Extract the [X, Y] coordinate from the center of the cell holding the provided text.  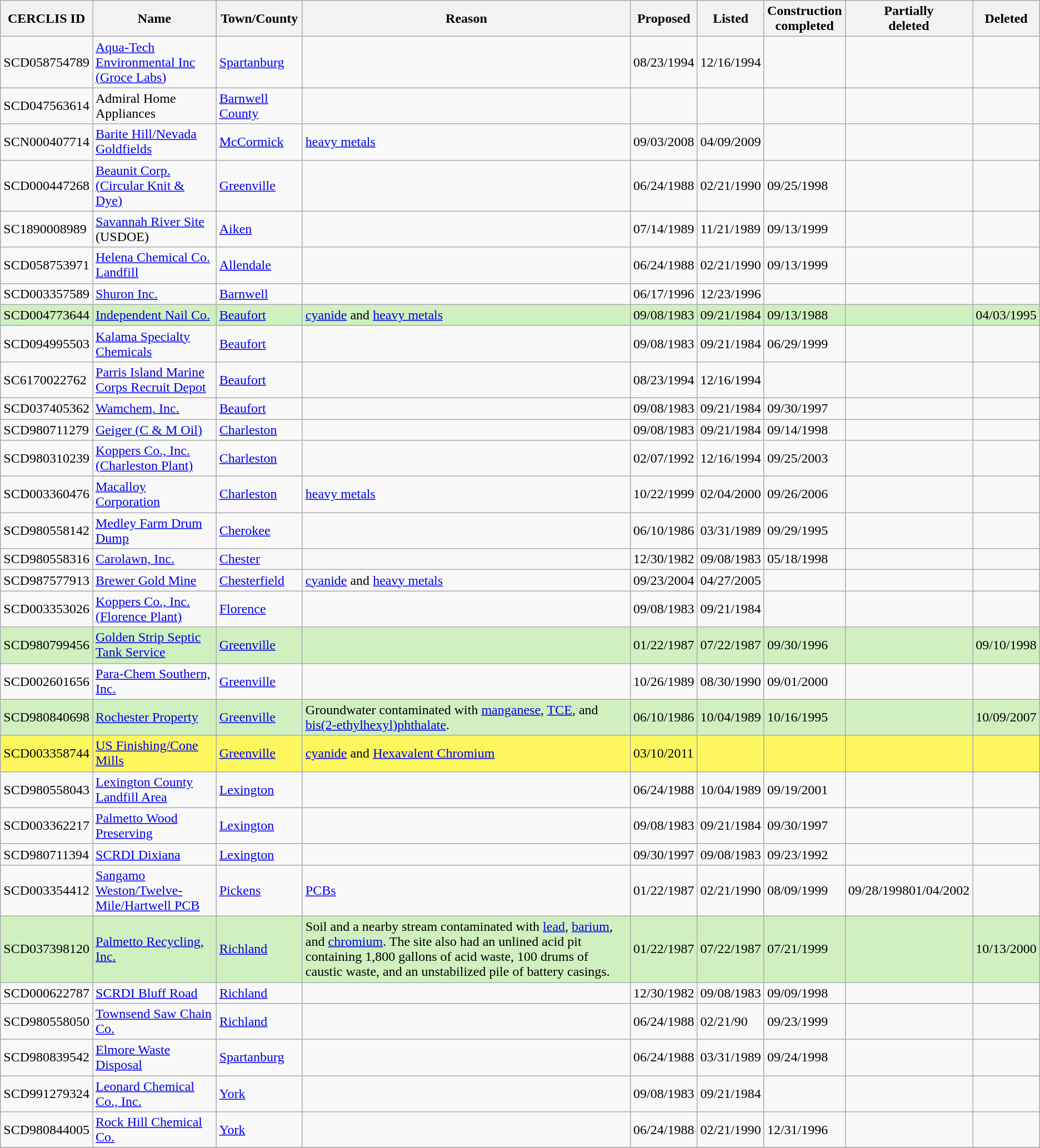
09/23/1999 [804, 1022]
04/03/1995 [1006, 315]
Barnwell [259, 294]
04/27/2005 [731, 580]
Golden Strip Septic Tank Service [154, 645]
09/28/199801/04/2002 [909, 890]
04/09/2009 [731, 142]
SCD003357589 [47, 294]
SCD094995503 [47, 343]
Elmore Waste Disposal [154, 1057]
SCD003353026 [47, 609]
US Finishing/Cone Mills [154, 753]
Sangamo Weston/Twelve-Mile/Hartwell PCB [154, 890]
SCD058753971 [47, 265]
Helena Chemical Co. Landfill [154, 265]
SC6170022762 [47, 380]
02/21/90 [731, 1022]
SCD991279324 [47, 1094]
SCD004773644 [47, 315]
Proposed [664, 19]
Para-Chem Southern, Inc. [154, 681]
03/10/2011 [664, 753]
Allendale [259, 265]
Listed [731, 19]
09/25/2003 [804, 459]
09/01/2000 [804, 681]
10/13/2000 [1006, 949]
09/23/2004 [664, 580]
Barnwell County [259, 106]
Chester [259, 559]
07/14/1989 [664, 229]
Aiken [259, 229]
Rock Hill Chemical Co. [154, 1130]
SCD980558050 [47, 1022]
SCD980840698 [47, 718]
09/19/2001 [804, 790]
SCD987577913 [47, 580]
SCD980844005 [47, 1130]
SCD037405362 [47, 408]
SCD980558316 [47, 559]
Geiger (C & M Oil) [154, 429]
Town/County [259, 19]
10/26/1989 [664, 681]
Admiral Home Appliances [154, 106]
Partiallydeleted [909, 19]
McCormick [259, 142]
SCD980711394 [47, 854]
SCN000407714 [47, 142]
SCD000447268 [47, 186]
02/04/2000 [731, 494]
SCD980799456 [47, 645]
Independent Nail Co. [154, 315]
05/18/1998 [804, 559]
Palmetto Recycling, Inc. [154, 949]
12/23/1996 [731, 294]
PCBs [466, 890]
09/30/1996 [804, 645]
SCD980711279 [47, 429]
Leonard Chemical Co., Inc. [154, 1094]
SCD003362217 [47, 825]
SC1890008989 [47, 229]
Townsend Saw Chain Co. [154, 1022]
09/25/1998 [804, 186]
06/29/1999 [804, 343]
Rochester Property [154, 718]
02/07/1992 [664, 459]
09/13/1988 [804, 315]
Wamchem, Inc. [154, 408]
Medley Farm Drum Dump [154, 531]
Carolawn, Inc. [154, 559]
09/24/1998 [804, 1057]
Chesterfield [259, 580]
Beaunit Corp. (Circular Knit & Dye) [154, 186]
SCD003358744 [47, 753]
10/16/1995 [804, 718]
Lexington County Landfill Area [154, 790]
cyanide and Hexavalent Chromium [466, 753]
Name [154, 19]
08/30/1990 [731, 681]
Barite Hill/Nevada Goldfields [154, 142]
Pickens [259, 890]
SCD980558043 [47, 790]
07/21/1999 [804, 949]
09/03/2008 [664, 142]
SCRDI Dixiana [154, 854]
SCRDI Bluff Road [154, 992]
09/29/1995 [804, 531]
09/23/1992 [804, 854]
SCD047563614 [47, 106]
CERCLIS ID [47, 19]
Deleted [1006, 19]
SCD037398120 [47, 949]
SCD000622787 [47, 992]
08/09/1999 [804, 890]
Macalloy Corporation [154, 494]
10/22/1999 [664, 494]
09/09/1998 [804, 992]
09/14/1998 [804, 429]
Groundwater contaminated with manganese, TCE, and bis(2-ethylhexyl)phthalate. [466, 718]
SCD980558142 [47, 531]
Shuron Inc. [154, 294]
Constructioncompleted [804, 19]
Koppers Co., Inc. (Charleston Plant) [154, 459]
SCD980310239 [47, 459]
Florence [259, 609]
Palmetto Wood Preserving [154, 825]
Kalama Specialty Chemicals [154, 343]
Koppers Co., Inc. (Florence Plant) [154, 609]
09/26/2006 [804, 494]
12/31/1996 [804, 1130]
09/10/1998 [1006, 645]
Reason [466, 19]
SCD058754789 [47, 62]
Aqua-Tech Environmental Inc (Groce Labs) [154, 62]
SCD003360476 [47, 494]
Cherokee [259, 531]
SCD002601656 [47, 681]
Brewer Gold Mine [154, 580]
10/09/2007 [1006, 718]
06/17/1996 [664, 294]
11/21/1989 [731, 229]
SCD003354412 [47, 890]
SCD980839542 [47, 1057]
Savannah River Site (USDOE) [154, 229]
Parris Island Marine Corps Recruit Depot [154, 380]
